Return [X, Y] of the center of cell containing provided text 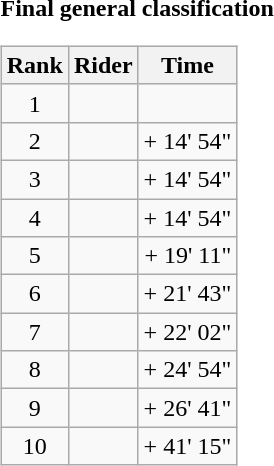
9 [34, 408]
1 [34, 103]
+ 26' 41" [188, 408]
3 [34, 179]
Rank [34, 65]
+ 24' 54" [188, 370]
+ 22' 02" [188, 332]
5 [34, 256]
+ 19' 11" [188, 256]
7 [34, 332]
4 [34, 217]
Time [188, 65]
8 [34, 370]
6 [34, 294]
+ 21' 43" [188, 294]
Rider [103, 65]
10 [34, 446]
2 [34, 141]
+ 41' 15" [188, 446]
